Provide the [X, Y] coordinate of the cell's center where the given text is located.  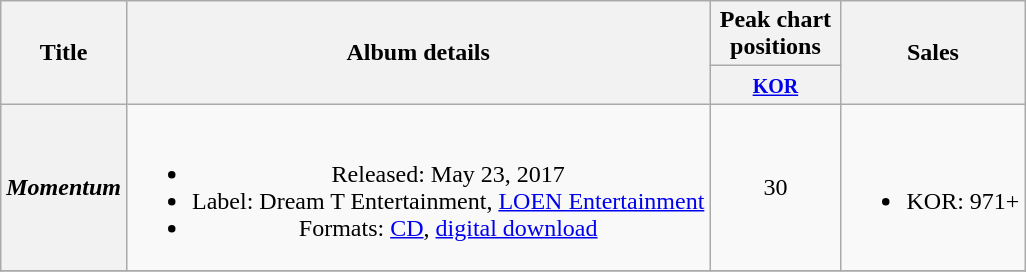
Sales [933, 52]
Peak chart positions [776, 34]
Momentum [64, 188]
Released: May 23, 2017Label: Dream T Entertainment, LOEN EntertainmentFormats: CD, digital download [418, 188]
Album details [418, 52]
30 [776, 188]
KOR [776, 85]
KOR: 971+ [933, 188]
Title [64, 52]
